Find where the given text appears and provide that cell's center as [X, Y] coordinate. 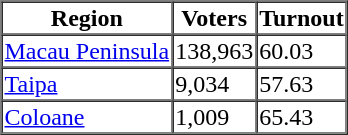
9,034 [214, 84]
Coloane [88, 116]
57.63 [301, 84]
Region [88, 18]
Turnout [301, 18]
Taipa [88, 84]
Macau Peninsula [88, 50]
60.03 [301, 50]
Voters [214, 18]
65.43 [301, 116]
138,963 [214, 50]
1,009 [214, 116]
